Extract the (x, y) coordinate from the center of the cell holding the provided text.  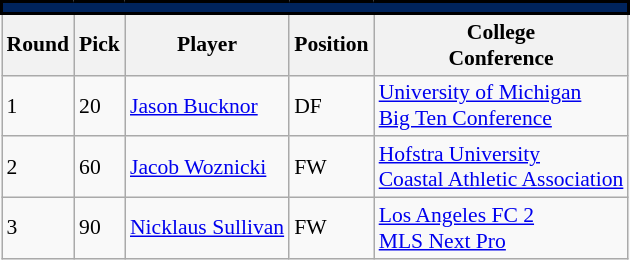
3 (38, 228)
Jason Bucknor (207, 106)
University of MichiganBig Ten Conference (502, 106)
Jacob Woznicki (207, 168)
Pick (100, 45)
2 (38, 168)
DF (331, 106)
CollegeConference (502, 45)
90 (100, 228)
1 (38, 106)
Los Angeles FC 2MLS Next Pro (502, 228)
Hofstra UniversityCoastal Athletic Association (502, 168)
Player (207, 45)
Position (331, 45)
Nicklaus Sullivan (207, 228)
60 (100, 168)
Round (38, 45)
20 (100, 106)
